Return the [x, y] coordinate for the center point of the cell that contains the specified text.  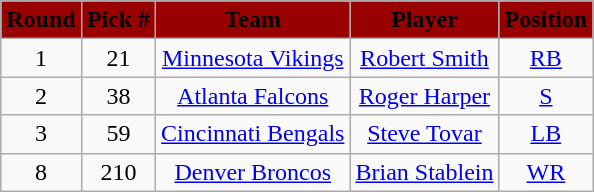
Denver Broncos [253, 172]
2 [41, 96]
59 [118, 134]
210 [118, 172]
Round [41, 20]
Minnesota Vikings [253, 58]
1 [41, 58]
Brian Stablein [424, 172]
S [546, 96]
Robert Smith [424, 58]
RB [546, 58]
Pick # [118, 20]
Atlanta Falcons [253, 96]
21 [118, 58]
Cincinnati Bengals [253, 134]
WR [546, 172]
Roger Harper [424, 96]
LB [546, 134]
Team [253, 20]
Position [546, 20]
3 [41, 134]
Steve Tovar [424, 134]
38 [118, 96]
Player [424, 20]
8 [41, 172]
